Detect which cell encompasses the target text, then output its (x, y) center coordinate. 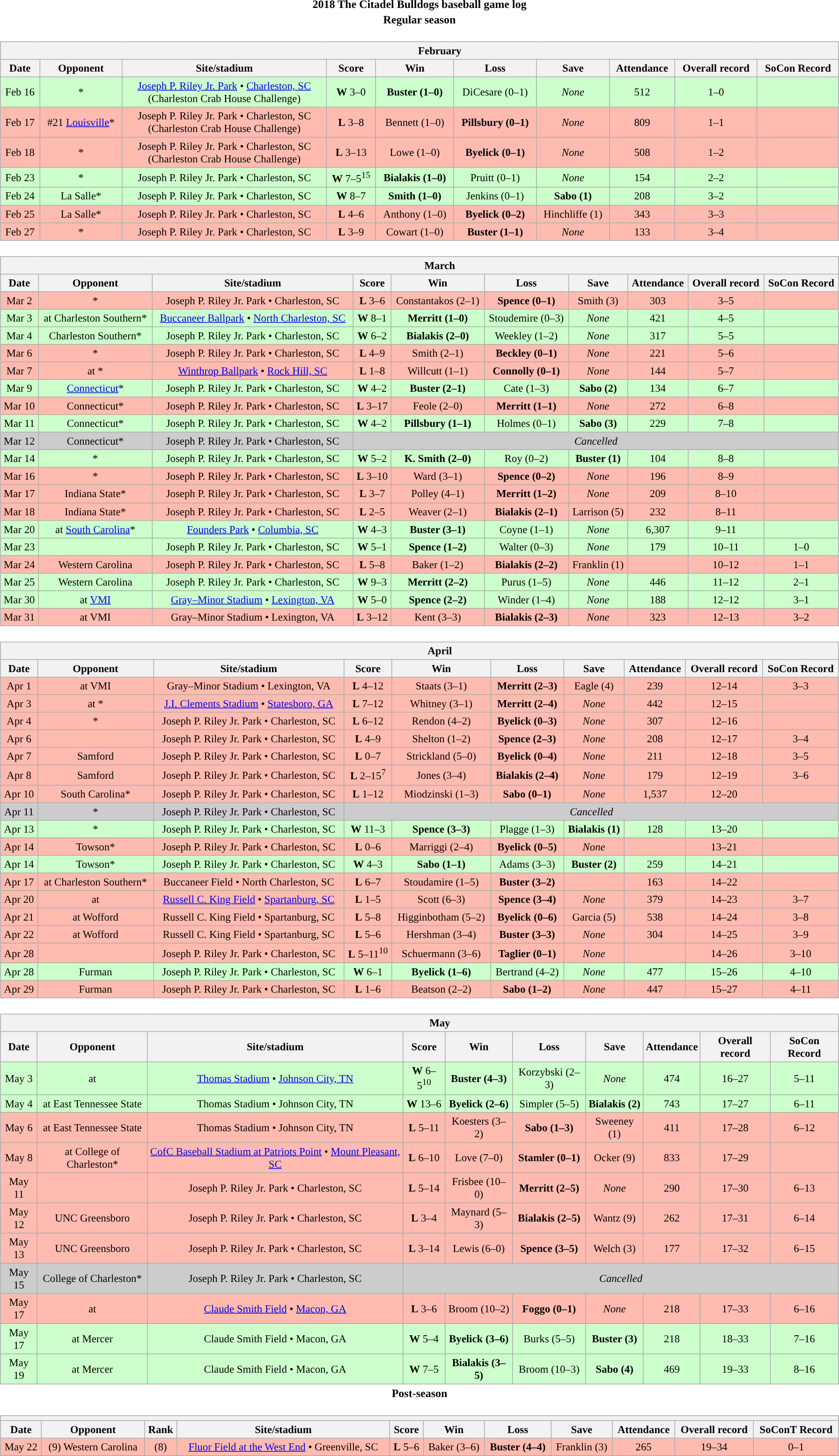
Cowart (1–0) (415, 232)
6–15 (804, 1249)
Feb 17 (20, 123)
304 (655, 935)
Feb 27 (20, 232)
469 (672, 1369)
Feb 23 (20, 177)
Mar 6 (20, 353)
144 (658, 371)
Mar 2 (20, 300)
May 12 (19, 1218)
Bialakis (2–0) (438, 336)
411 (672, 1127)
2–2 (716, 177)
Buster (2) (594, 864)
Bialakis (2–5) (550, 1218)
May 8 (19, 1158)
307 (655, 721)
Mar 12 (20, 441)
14–23 (724, 900)
Beatson (2–2) (441, 989)
323 (658, 617)
L 4–12 (368, 686)
Byelick (0–3) (527, 721)
L 0–7 (368, 756)
290 (672, 1188)
209 (658, 494)
Buster (1–0) (415, 92)
Mar 16 (20, 476)
12–12 (726, 600)
L 2–5 (372, 512)
Merritt (2–2) (438, 582)
17–30 (735, 1188)
W 5–4 (424, 1339)
W 6–1 (368, 972)
Mar 30 (20, 600)
DiCesare (0–1) (495, 92)
6–11 (804, 1104)
Lewis (6–0) (479, 1249)
Spence (3–4) (527, 900)
6–14 (804, 1218)
19–33 (735, 1369)
Apr 1 (19, 686)
Mar 3 (20, 318)
May (419, 1023)
259 (655, 864)
Mar 4 (20, 336)
L 2–157 (368, 775)
Stoudemire (0–3) (526, 318)
Apr 6 (19, 739)
133 (642, 232)
Rendon (4–2) (441, 721)
Sabo (1–2) (527, 989)
Connolly (0–1) (526, 371)
Hershman (3–4) (441, 935)
17–31 (735, 1218)
L 5–11 (424, 1127)
265 (643, 1447)
833 (672, 1158)
8–9 (726, 476)
4–10 (801, 972)
Koesters (3–2) (479, 1127)
Buster (1) (598, 459)
Byelick (2–6) (479, 1104)
16–27 (735, 1078)
6–13 (804, 1188)
W 13–6 (424, 1104)
Founders Park • Columbia, SC (253, 529)
Beckley (0–1) (526, 353)
Bialakis (2–2) (526, 564)
Holmes (0–1) (526, 424)
14–21 (724, 864)
at South Carolina* (96, 529)
Mar 18 (20, 512)
12–13 (726, 617)
W 7–5 (424, 1369)
L 5–1110 (368, 953)
447 (655, 989)
Merritt (1–1) (526, 406)
L 4–6 (351, 214)
Mar 25 (20, 582)
2–1 (801, 582)
Spence (2–2) (438, 600)
May 4 (19, 1104)
Byelick (0–6) (527, 917)
14–22 (724, 882)
5–11 (804, 1078)
104 (658, 459)
L 7–12 (368, 703)
Charleston Southern* (96, 336)
Polley (4–1) (438, 494)
3–1 (801, 600)
12–18 (724, 756)
Weaver (2–1) (438, 512)
Mar 24 (20, 564)
May 13 (19, 1249)
Plagge (1–3) (527, 829)
W 3–0 (351, 92)
W 8–7 (351, 196)
April (419, 651)
211 (655, 756)
Mar 11 (20, 424)
Apr 7 (19, 756)
Adams (3–3) (527, 864)
14–25 (724, 935)
Bertrand (4–2) (527, 972)
Cate (1–3) (526, 388)
Feb 18 (20, 153)
6–8 (726, 406)
Buster (4–3) (479, 1078)
Buster (3) (614, 1339)
Byelick (1–6) (441, 972)
Buster (1–1) (495, 232)
7–16 (804, 1339)
Bialakis (2–1) (526, 512)
Shelton (1–2) (441, 739)
Welch (3) (614, 1249)
#21 Louisville* (81, 123)
Merritt (2–5) (550, 1188)
Taglier (0–1) (527, 953)
Spence (2–3) (527, 739)
13–20 (724, 829)
Franklin (1) (598, 564)
Apr 22 (19, 935)
Smith (3) (598, 300)
Scott (6–3) (441, 900)
Smith (1–0) (415, 196)
February (419, 51)
8–11 (726, 512)
6–16 (804, 1309)
7–8 (726, 424)
May 19 (19, 1369)
Bennett (1–0) (415, 123)
L 3–13 (351, 153)
Pruitt (0–1) (495, 177)
Franklin (3) (581, 1447)
Buccaneer Field • North Charleston, SC (249, 882)
College of Charleston* (93, 1279)
Foggo (0–1) (550, 1309)
3–9 (801, 935)
Feb 16 (20, 92)
Feole (2–0) (438, 406)
163 (655, 882)
May 11 (19, 1188)
L 6–7 (368, 882)
Byelick (0–5) (527, 847)
Larrison (5) (598, 512)
17–29 (735, 1158)
Mar 23 (20, 547)
1,537 (655, 794)
10–11 (726, 547)
Winder (1–4) (526, 600)
Bialakis (1–0) (415, 177)
L 6–10 (424, 1158)
446 (658, 582)
Merritt (2–3) (527, 686)
Apr 29 (19, 989)
Sabo (1–3) (550, 1127)
Apr 8 (19, 775)
Feb 25 (20, 214)
11–12 (726, 582)
177 (672, 1249)
Byelick (0–1) (495, 153)
8–10 (726, 494)
262 (672, 1218)
19–34 (714, 1447)
Purus (1–5) (526, 582)
343 (642, 214)
Bialakis (3–5) (479, 1369)
14–26 (724, 953)
Whitney (3–1) (441, 703)
1–2 (716, 153)
W 9–3 (372, 582)
Spence (1–2) (438, 547)
Merritt (2–4) (527, 703)
L 6–12 (368, 721)
Baker (3–6) (454, 1447)
Pillsbury (0–1) (495, 123)
W 6–510 (424, 1078)
L 3–14 (424, 1249)
Winthrop Ballpark • Rock Hill, SC (253, 371)
Sabo (4) (614, 1369)
6,307 (658, 529)
128 (655, 829)
May 6 (19, 1127)
3–10 (801, 953)
Buster (3–2) (527, 882)
Buster (3–1) (438, 529)
232 (658, 512)
Buster (2–1) (438, 388)
14–24 (724, 917)
15–27 (724, 989)
Broom (10–2) (479, 1309)
Eagle (4) (594, 686)
Spence (3–5) (550, 1249)
477 (655, 972)
17–33 (735, 1309)
Marriggi (2–4) (441, 847)
W 7–515 (351, 177)
538 (655, 917)
South Carolina* (96, 794)
6–7 (726, 388)
Constantakos (2–1) (438, 300)
8–16 (804, 1369)
Apr 3 (19, 703)
(8) (161, 1447)
Wantz (9) (614, 1218)
Bialakis (2–3) (526, 617)
Apr 11 (19, 812)
5–6 (726, 353)
Miodzinski (1–3) (441, 794)
Anthony (1–0) (415, 214)
Merritt (1–2) (526, 494)
Weekley (1–2) (526, 336)
Apr 20 (19, 900)
Mar 9 (20, 388)
L 1–5 (368, 900)
221 (658, 353)
272 (658, 406)
Mar 31 (20, 617)
Pillsbury (1–1) (438, 424)
May 22 (21, 1447)
L 5–14 (424, 1188)
J.I. Clements Stadium • Statesboro, GA (249, 703)
18–33 (735, 1339)
at College of Charleston* (93, 1158)
Korzybski (2–3) (550, 1078)
L 3–10 (372, 476)
Smith (2–1) (438, 353)
317 (658, 336)
March (419, 265)
809 (642, 123)
Sabo (2) (598, 388)
Apr 17 (19, 882)
3–6 (801, 775)
Lowe (1–0) (415, 153)
Hinchliffe (1) (573, 214)
Fluor Field at the West End • Greenville, SC (283, 1447)
4–5 (726, 318)
442 (655, 703)
L 1–6 (368, 989)
L 1–8 (372, 371)
W 11–3 (368, 829)
L 3–4 (424, 1218)
Stoudamire (1–5) (441, 882)
Rank (161, 1430)
5–7 (726, 371)
Apr 21 (19, 917)
Jenkins (0–1) (495, 196)
743 (672, 1104)
L 3–8 (351, 123)
Love (7–0) (479, 1158)
13–21 (724, 847)
Strickland (5–0) (441, 756)
12–15 (724, 703)
Broom (10–3) (550, 1369)
Mar 7 (20, 371)
17–27 (735, 1104)
L 0–6 (368, 847)
229 (658, 424)
Garcia (5) (594, 917)
303 (658, 300)
196 (658, 476)
(9) Western Carolina (93, 1447)
K. Smith (2–0) (438, 459)
9–11 (726, 529)
Spence (0–2) (526, 476)
17–32 (735, 1249)
0–1 (796, 1447)
Stamler (0–1) (550, 1158)
Buster (4–4) (518, 1447)
W 5–1 (372, 547)
L 3–17 (372, 406)
L 3–12 (372, 617)
3–7 (801, 900)
Jones (3–4) (441, 775)
Apr 10 (19, 794)
Spence (0–1) (526, 300)
Byelick (0–2) (495, 214)
Feb 24 (20, 196)
May 3 (19, 1078)
12–16 (724, 721)
Byelick (0–4) (527, 756)
Simpler (5–5) (550, 1104)
3–8 (801, 917)
Kent (3–3) (438, 617)
12–17 (724, 739)
Ocker (9) (614, 1158)
Sabo (0–1) (527, 794)
Roy (0–2) (526, 459)
W 6–2 (372, 336)
L 3–7 (372, 494)
Baker (1–2) (438, 564)
Walter (0–3) (526, 547)
Merritt (1–0) (438, 318)
379 (655, 900)
12–19 (724, 775)
Sabo (3) (598, 424)
L 1–12 (368, 794)
Burks (5–5) (550, 1339)
Bialakis (2–4) (527, 775)
Staats (3–1) (441, 686)
6–12 (804, 1127)
Mar 14 (20, 459)
May 15 (19, 1279)
Mar 17 (20, 494)
421 (658, 318)
W 5–0 (372, 600)
CofC Baseball Stadium at Patriots Point • Mount Pleasant, SC (275, 1158)
W 8–1 (372, 318)
L 3–9 (351, 232)
Apr 13 (19, 829)
Ward (3–1) (438, 476)
4–11 (801, 989)
508 (642, 153)
Higginbotham (5–2) (441, 917)
239 (655, 686)
Byelick (3–6) (479, 1339)
Willcutt (1–1) (438, 371)
134 (658, 388)
5–5 (726, 336)
SoConT Record (796, 1430)
12–14 (724, 686)
Frisbee (10–0) (479, 1188)
Apr 4 (19, 721)
10–12 (726, 564)
Maynard (5–3) (479, 1218)
8–8 (726, 459)
Bialakis (1) (594, 829)
Coyne (1–1) (526, 529)
W 5–2 (372, 459)
Bialakis (2) (614, 1104)
12–20 (724, 794)
474 (672, 1078)
Sabo (1–1) (441, 864)
Mar 20 (20, 529)
Schuermann (3–6) (441, 953)
Spence (3–3) (441, 829)
188 (658, 600)
15–26 (724, 972)
Sabo (1) (573, 196)
Buccaneer Ballpark • North Charleston, SC (253, 318)
Sweeney (1) (614, 1127)
154 (642, 177)
Buster (3–3) (527, 935)
17–28 (735, 1127)
512 (642, 92)
Mar 10 (20, 406)
